Output the (X, Y) coordinate of the center of the cell containing the given text.  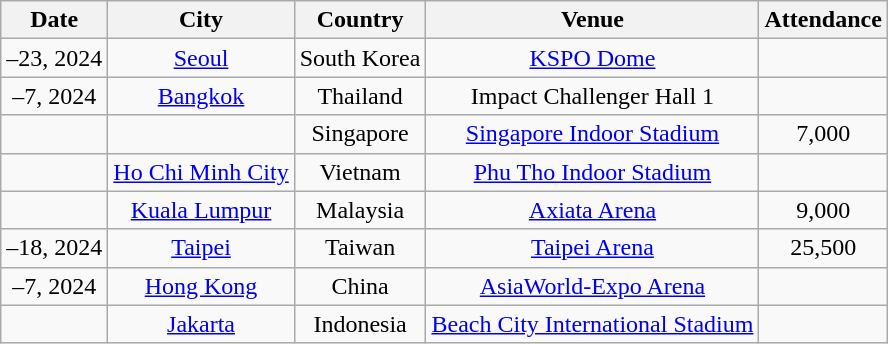
Seoul (201, 58)
City (201, 20)
Axiata Arena (592, 210)
–23, 2024 (54, 58)
Singapore (360, 134)
KSPO Dome (592, 58)
Hong Kong (201, 286)
Venue (592, 20)
9,000 (823, 210)
–18, 2024 (54, 248)
7,000 (823, 134)
Kuala Lumpur (201, 210)
Jakarta (201, 324)
Singapore Indoor Stadium (592, 134)
Ho Chi Minh City (201, 172)
Beach City International Stadium (592, 324)
25,500 (823, 248)
China (360, 286)
Vietnam (360, 172)
Phu Tho Indoor Stadium (592, 172)
Taiwan (360, 248)
South Korea (360, 58)
Thailand (360, 96)
Taipei Arena (592, 248)
Bangkok (201, 96)
Date (54, 20)
Impact Challenger Hall 1 (592, 96)
AsiaWorld-Expo Arena (592, 286)
Taipei (201, 248)
Country (360, 20)
Indonesia (360, 324)
Malaysia (360, 210)
Attendance (823, 20)
